Provide the (X, Y) coordinate of the cell's center where the given text is located.  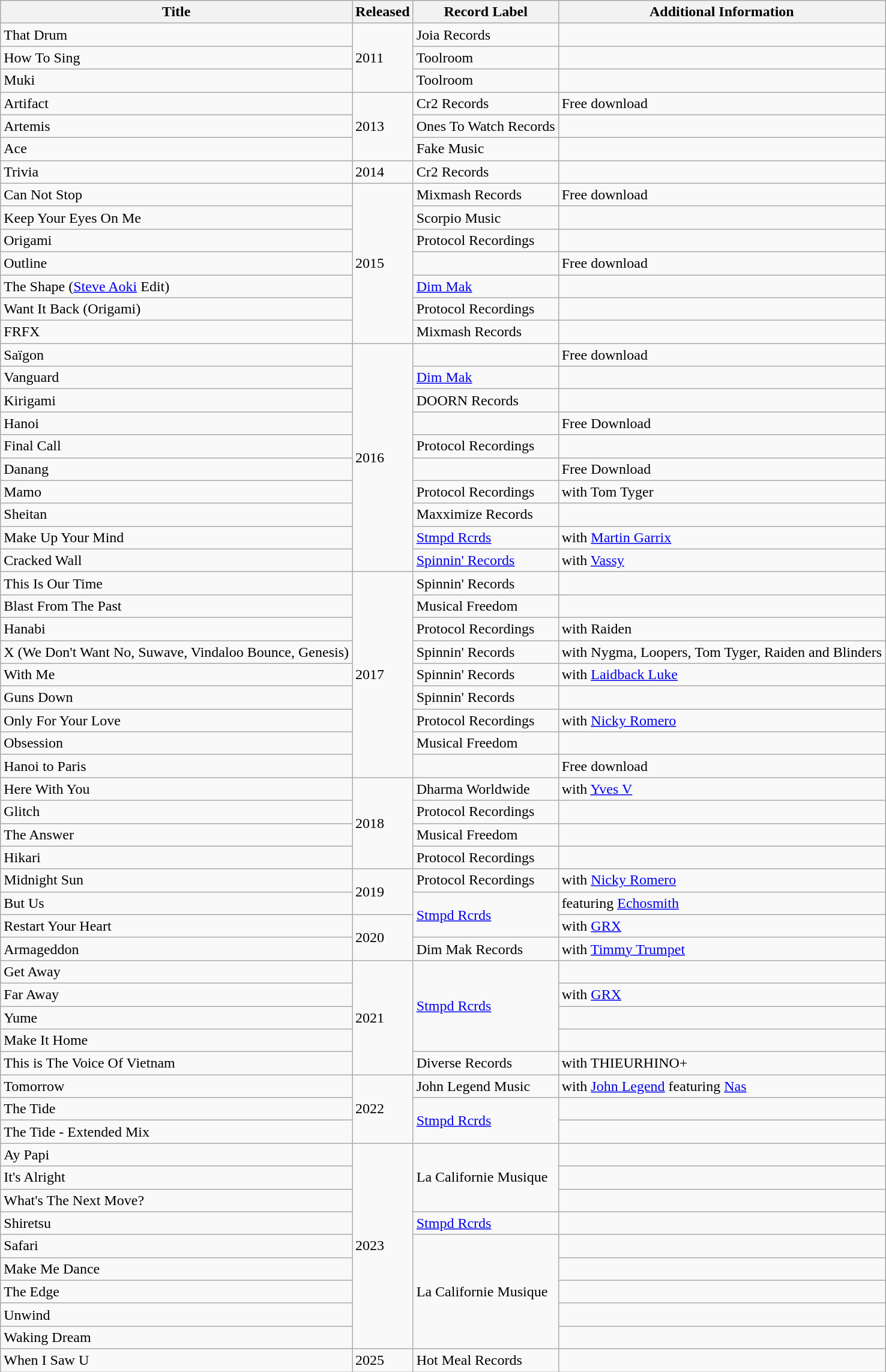
Artemis (176, 126)
Artifact (176, 103)
It's Alright (176, 1177)
Origami (176, 240)
Dharma Worldwide (486, 789)
How To Sing (176, 58)
with Timmy Trumpet (722, 949)
Saïgon (176, 355)
with Raiden (722, 629)
2025 (383, 1360)
featuring Echosmith (722, 903)
2014 (383, 172)
with Martin Garrix (722, 537)
Additional Information (722, 12)
2016 (383, 458)
Yume (176, 1018)
But Us (176, 903)
Hot Meal Records (486, 1360)
Ace (176, 149)
Hanabi (176, 629)
FRFX (176, 332)
Cracked Wall (176, 560)
The Tide - Extended Mix (176, 1132)
with Tom Tyger (722, 492)
Want It Back (Origami) (176, 309)
Here With You (176, 789)
Get Away (176, 972)
John Legend Music (486, 1086)
Glitch (176, 812)
Far Away (176, 994)
Unwind (176, 1314)
with Yves V (722, 789)
When I Saw U (176, 1360)
2018 (383, 823)
Vanguard (176, 378)
with Nygma, Loopers, Tom Tyger, Raiden and Blinders (722, 651)
with Vassy (722, 560)
X (We Don't Want No, Suwave, Vindaloo Bounce, Genesis) (176, 651)
2017 (383, 675)
This is The Voice Of Vietnam (176, 1063)
Danang (176, 469)
Title (176, 12)
Hanoi to Paris (176, 766)
Scorpio Music (486, 217)
Joia Records (486, 35)
2015 (383, 263)
Only For Your Love (176, 721)
2020 (383, 937)
With Me (176, 675)
Final Call (176, 446)
Shiretsu (176, 1223)
Trivia (176, 172)
2011 (383, 58)
with THIEURHINO+ (722, 1063)
Keep Your Eyes On Me (176, 217)
Ones To Watch Records (486, 126)
Can Not Stop (176, 195)
Kirigami (176, 400)
That Drum (176, 35)
Tomorrow (176, 1086)
with John Legend featuring Nas (722, 1086)
Make It Home (176, 1041)
Muki (176, 80)
Ay Papi (176, 1155)
Midnight Sun (176, 880)
Hanoi (176, 423)
DOORN Records (486, 400)
Sheitan (176, 515)
Outline (176, 263)
2021 (383, 1017)
This Is Our Time (176, 583)
Dim Mak Records (486, 949)
The Answer (176, 835)
Obsession (176, 743)
Waking Dream (176, 1337)
What's The Next Move? (176, 1200)
Guns Down (176, 698)
Make Me Dance (176, 1269)
Record Label (486, 12)
Mamo (176, 492)
Fake Music (486, 149)
2023 (383, 1247)
Blast From The Past (176, 606)
Released (383, 12)
The Tide (176, 1109)
Diverse Records (486, 1063)
2022 (383, 1109)
Safari (176, 1246)
Armageddon (176, 949)
2019 (383, 892)
The Shape (Steve Aoki Edit) (176, 286)
Make Up Your Mind (176, 537)
with Laidback Luke (722, 675)
Maxximize Records (486, 515)
The Edge (176, 1292)
Hikari (176, 857)
2013 (383, 126)
Restart Your Heart (176, 926)
